Search for the cell housing the specified text and yield its [x, y] center coordinate. 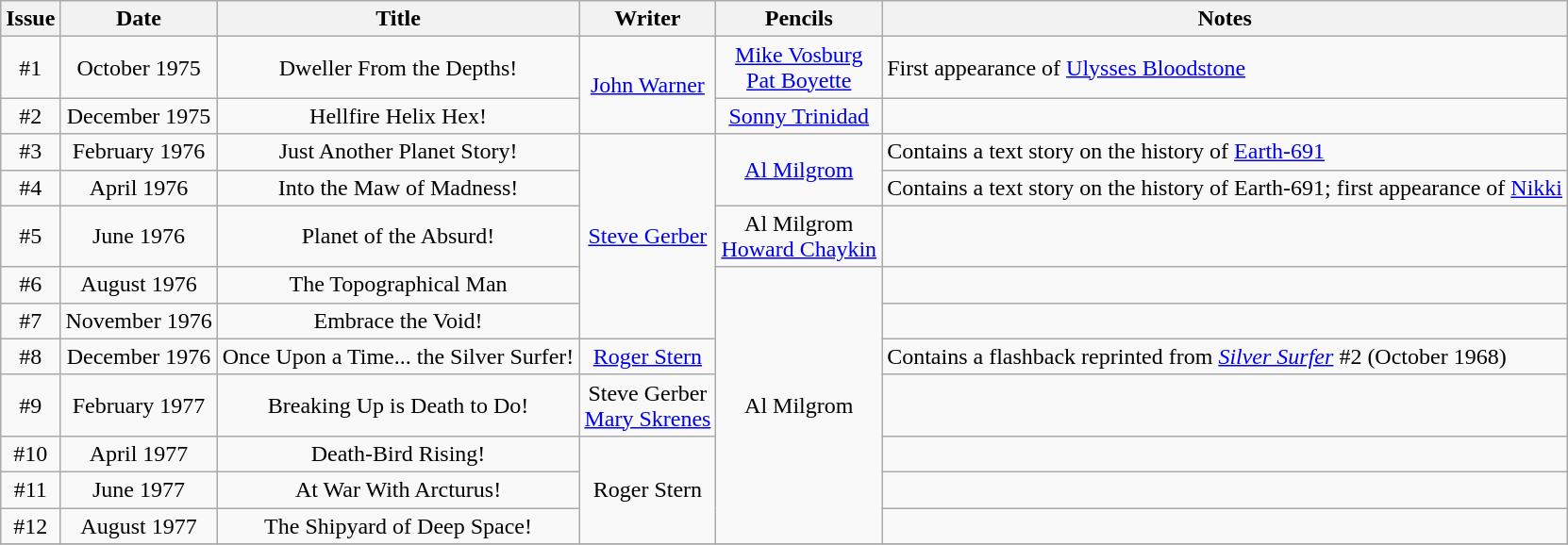
Writer [647, 19]
Contains a text story on the history of Earth-691; first appearance of Nikki [1225, 188]
Planet of the Absurd! [398, 236]
The Topographical Man [398, 285]
Title [398, 19]
December 1975 [139, 116]
February 1977 [139, 405]
Contains a flashback reprinted from Silver Surfer #2 (October 1968) [1225, 356]
Dweller From the Depths! [398, 68]
First appearance of Ulysses Bloodstone [1225, 68]
#7 [30, 321]
#11 [30, 489]
#5 [30, 236]
Embrace the Void! [398, 321]
#3 [30, 152]
April 1977 [139, 454]
Breaking Up is Death to Do! [398, 405]
At War With Arcturus! [398, 489]
June 1977 [139, 489]
Steve Gerber Mary Skrenes [647, 405]
#4 [30, 188]
April 1976 [139, 188]
Death-Bird Rising! [398, 454]
August 1977 [139, 525]
Just Another Planet Story! [398, 152]
The Shipyard of Deep Space! [398, 525]
August 1976 [139, 285]
#10 [30, 454]
#6 [30, 285]
Date [139, 19]
#1 [30, 68]
Mike VosburgPat Boyette [799, 68]
Sonny Trinidad [799, 116]
December 1976 [139, 356]
#8 [30, 356]
Steve Gerber [647, 236]
February 1976 [139, 152]
Contains a text story on the history of Earth-691 [1225, 152]
#12 [30, 525]
#9 [30, 405]
Issue [30, 19]
Al Milgrom Howard Chaykin [799, 236]
June 1976 [139, 236]
Once Upon a Time... the Silver Surfer! [398, 356]
Notes [1225, 19]
Into the Maw of Madness! [398, 188]
Pencils [799, 19]
Hellfire Helix Hex! [398, 116]
#2 [30, 116]
October 1975 [139, 68]
John Warner [647, 85]
November 1976 [139, 321]
